Return [x, y] of the center of cell containing provided text 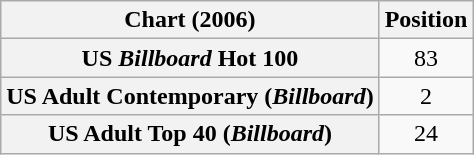
US Adult Contemporary (Billboard) [190, 96]
2 [426, 96]
US Billboard Hot 100 [190, 58]
24 [426, 134]
Position [426, 20]
83 [426, 58]
Chart (2006) [190, 20]
US Adult Top 40 (Billboard) [190, 134]
